Pinpoint the cell where the given text exists, returning its [x, y] midpoint coordinate. 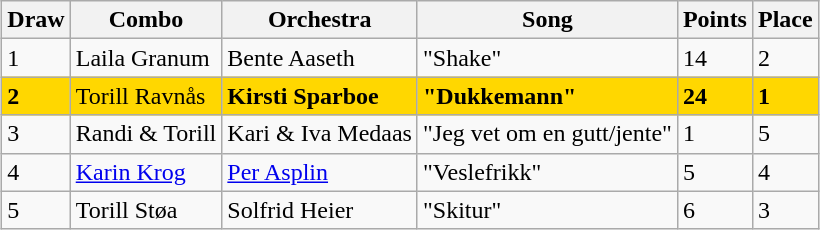
"Shake" [547, 58]
Kari & Iva Medaas [320, 134]
Laila Granum [146, 58]
Place [785, 20]
Solfrid Heier [320, 210]
Combo [146, 20]
24 [714, 96]
Bente Aaseth [320, 58]
"Veslefrikk" [547, 172]
Draw [36, 20]
Song [547, 20]
14 [714, 58]
Points [714, 20]
Torill Støa [146, 210]
Kirsti Sparboe [320, 96]
"Dukkemann" [547, 96]
Torill Ravnås [146, 96]
Karin Krog [146, 172]
6 [714, 210]
"Jeg vet om en gutt/jente" [547, 134]
Randi & Torill [146, 134]
Per Asplin [320, 172]
Orchestra [320, 20]
"Skitur" [547, 210]
